Pinpoint the cell where the given text exists, returning its (x, y) midpoint coordinate. 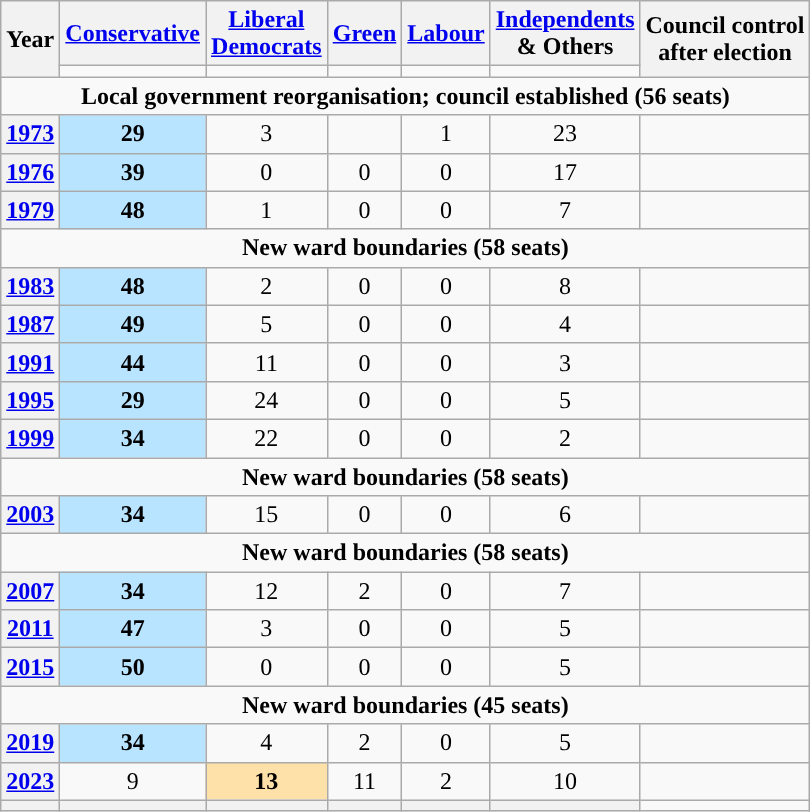
New ward boundaries (45 seats) (406, 705)
12 (267, 591)
15 (267, 515)
Labour (446, 34)
1973 (30, 134)
1995 (30, 400)
39 (133, 172)
47 (133, 629)
9 (133, 781)
50 (133, 667)
10 (565, 781)
1987 (30, 324)
Conservative (133, 34)
2023 (30, 781)
Local government reorganisation; council established (56 seats) (406, 96)
2003 (30, 515)
1991 (30, 362)
44 (133, 362)
23 (565, 134)
13 (267, 781)
2007 (30, 591)
1983 (30, 286)
Independents& Others (565, 34)
22 (267, 438)
2019 (30, 743)
8 (565, 286)
Liberal Democrats (267, 34)
24 (267, 400)
49 (133, 324)
17 (565, 172)
Green (364, 34)
1999 (30, 438)
Year (30, 39)
1979 (30, 210)
2011 (30, 629)
1976 (30, 172)
2015 (30, 667)
6 (565, 515)
Council controlafter election (725, 39)
